Scan for the cell matching the given text and deliver its (x, y) coordinate at center. 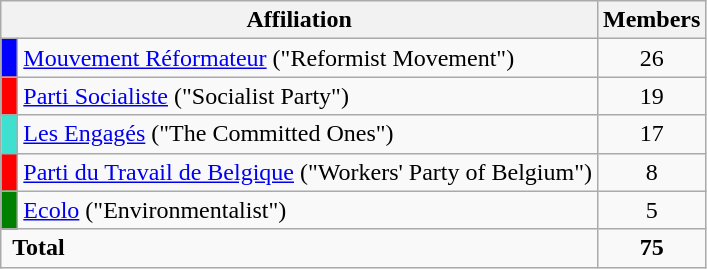
5 (651, 210)
Members (651, 20)
Parti Socialiste ("Socialist Party") (308, 96)
19 (651, 96)
Mouvement Réformateur ("Reformist Movement") (308, 58)
Parti du Travail de Belgique ("Workers' Party of Belgium") (308, 172)
8 (651, 172)
Les Engagés ("The Committed Ones") (308, 134)
Ecolo ("Environmentalist") (308, 210)
75 (651, 248)
26 (651, 58)
Total (300, 248)
17 (651, 134)
Affiliation (300, 20)
